From the cell containing the given text, extract its center point as [x, y] coordinate. 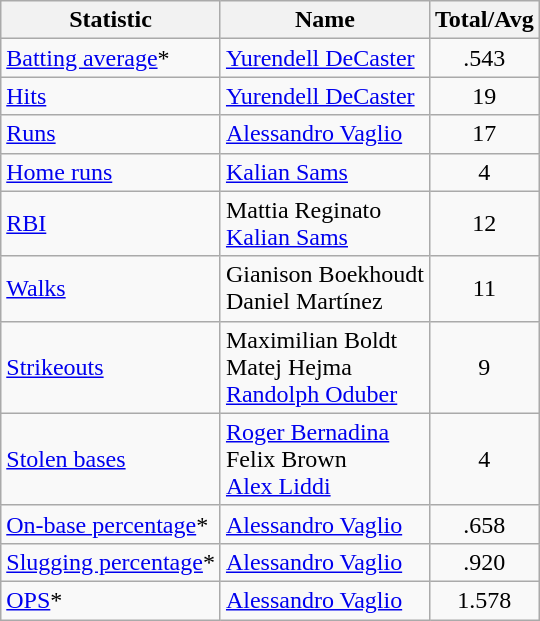
17 [484, 134]
.920 [484, 562]
Slugging percentage* [111, 562]
12 [484, 224]
Kalian Sams [324, 172]
Total/Avg [484, 20]
Roger Bernadina Felix Brown Alex Liddi [324, 459]
On-base percentage* [111, 524]
Gianison Boekhoudt Daniel Martínez [324, 288]
Runs [111, 134]
9 [484, 367]
Strikeouts [111, 367]
19 [484, 96]
Hits [111, 96]
OPS* [111, 600]
.543 [484, 58]
Name [324, 20]
Home runs [111, 172]
Statistic [111, 20]
Batting average* [111, 58]
.658 [484, 524]
1.578 [484, 600]
11 [484, 288]
Walks [111, 288]
RBI [111, 224]
Maximilian Boldt Matej Hejma Randolph Oduber [324, 367]
Stolen bases [111, 459]
Mattia Reginato Kalian Sams [324, 224]
